Determine the [X, Y] coordinate at the center of the cell enclosing the given text.  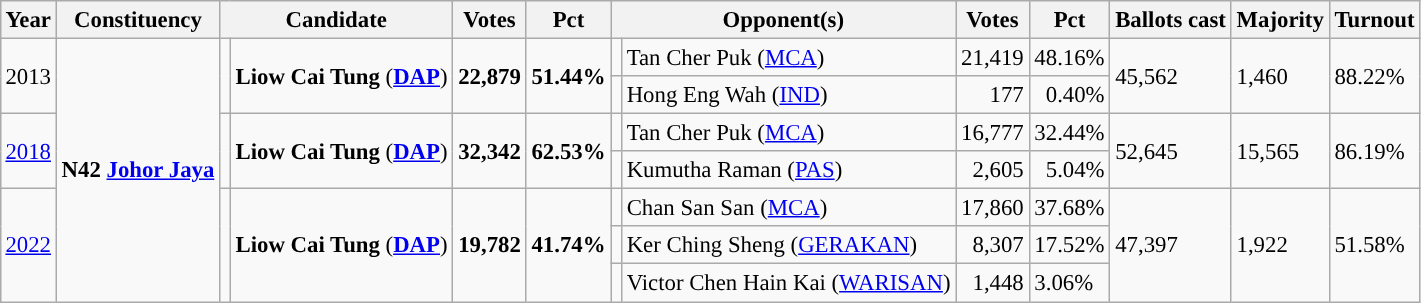
22,879 [490, 76]
48.16% [1070, 57]
Ker Ching Sheng (GERAKAN) [788, 245]
3.06% [1070, 283]
37.68% [1070, 208]
Majority [1280, 20]
Hong Eng Wah (IND) [788, 95]
86.19% [1374, 152]
Turnout [1374, 20]
Opponent(s) [784, 20]
177 [992, 95]
17,860 [992, 208]
45,562 [1170, 76]
Victor Chen Hain Kai (WARISAN) [788, 283]
2018 [28, 152]
N42 Johor Jaya [138, 170]
47,397 [1170, 246]
Kumutha Raman (PAS) [788, 170]
Ballots cast [1170, 20]
32,342 [490, 152]
Chan San San (MCA) [788, 208]
15,565 [1280, 152]
2022 [28, 246]
41.74% [568, 246]
Candidate [336, 20]
21,419 [992, 57]
1,460 [1280, 76]
Year [28, 20]
2013 [28, 76]
62.53% [568, 152]
17.52% [1070, 245]
1,448 [992, 283]
32.44% [1070, 133]
Constituency [138, 20]
0.40% [1070, 95]
19,782 [490, 246]
1,922 [1280, 246]
8,307 [992, 245]
88.22% [1374, 76]
51.44% [568, 76]
5.04% [1070, 170]
51.58% [1374, 246]
52,645 [1170, 152]
2,605 [992, 170]
16,777 [992, 133]
